Locate the cell with the specified text and output its (X, Y) center coordinate. 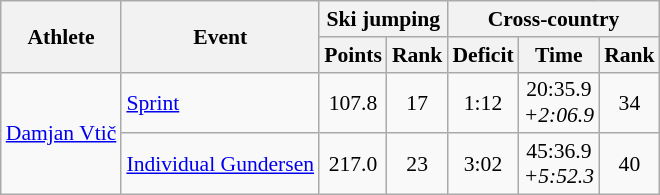
Individual Gundersen (220, 164)
34 (630, 102)
20:35.9+2:06.9 (559, 102)
45:36.9+5:52.3 (559, 164)
Time (559, 55)
23 (418, 164)
Cross-country (553, 19)
1:12 (482, 102)
Points (353, 55)
3:02 (482, 164)
Damjan Vtič (62, 133)
107.8 (353, 102)
Sprint (220, 102)
Event (220, 36)
Ski jumping (383, 19)
Athlete (62, 36)
Deficit (482, 55)
17 (418, 102)
40 (630, 164)
217.0 (353, 164)
